Find where the given text appears and provide that cell's center as [x, y] coordinate. 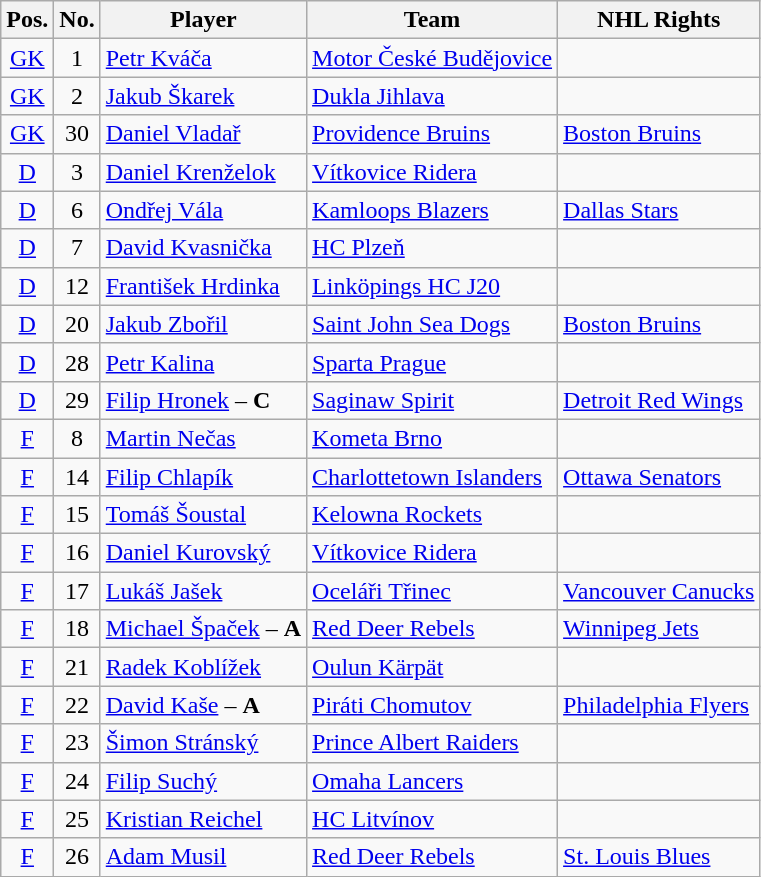
Jakub Škarek [203, 96]
Petr Kalina [203, 362]
15 [77, 515]
21 [77, 667]
14 [77, 477]
Vancouver Canucks [659, 591]
Michael Špaček – A [203, 629]
Prince Albert Raiders [432, 743]
HC Litvínov [432, 819]
Saint John Sea Dogs [432, 324]
29 [77, 400]
Ottawa Senators [659, 477]
24 [77, 781]
7 [77, 248]
Jakub Zbořil [203, 324]
Filip Hronek – C [203, 400]
David Kvasnička [203, 248]
Sparta Prague [432, 362]
16 [77, 553]
Petr Kváča [203, 58]
Piráti Chomutov [432, 705]
Linköpings HC J20 [432, 286]
Martin Nečas [203, 438]
Ondřej Vála [203, 210]
12 [77, 286]
Oceláři Třinec [432, 591]
3 [77, 172]
Daniel Kurovský [203, 553]
2 [77, 96]
Omaha Lancers [432, 781]
Detroit Red Wings [659, 400]
25 [77, 819]
Kamloops Blazers [432, 210]
Kristian Reichel [203, 819]
6 [77, 210]
1 [77, 58]
20 [77, 324]
Dukla Jihlava [432, 96]
David Kaše – A [203, 705]
No. [77, 20]
Pos. [28, 20]
Charlottetown Islanders [432, 477]
Oulun Kärpät [432, 667]
František Hrdinka [203, 286]
8 [77, 438]
22 [77, 705]
Providence Bruins [432, 134]
Motor České Budějovice [432, 58]
Filip Chlapík [203, 477]
Šimon Stránský [203, 743]
Kometa Brno [432, 438]
Daniel Vladař [203, 134]
Filip Suchý [203, 781]
17 [77, 591]
26 [77, 857]
NHL Rights [659, 20]
Daniel Krenželok [203, 172]
Lukáš Jašek [203, 591]
30 [77, 134]
HC Plzeň [432, 248]
St. Louis Blues [659, 857]
Player [203, 20]
Team [432, 20]
28 [77, 362]
Tomáš Šoustal [203, 515]
Radek Koblížek [203, 667]
Philadelphia Flyers [659, 705]
18 [77, 629]
Dallas Stars [659, 210]
Adam Musil [203, 857]
Kelowna Rockets [432, 515]
Winnipeg Jets [659, 629]
Saginaw Spirit [432, 400]
23 [77, 743]
